Capture the cell that displays the provided text and extract its [x, y] central coordinate. 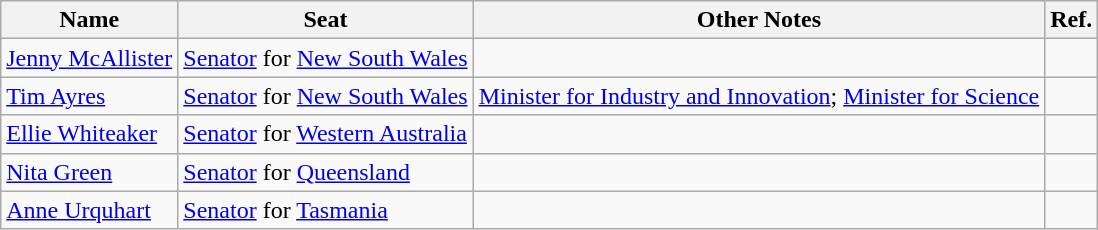
Other Notes [759, 20]
Senator for Tasmania [326, 210]
Tim Ayres [90, 96]
Nita Green [90, 172]
Name [90, 20]
Ellie Whiteaker [90, 134]
Seat [326, 20]
Anne Urquhart [90, 210]
Minister for Industry and Innovation; Minister for Science [759, 96]
Jenny McAllister [90, 58]
Senator for Queensland [326, 172]
Ref. [1072, 20]
Senator for Western Australia [326, 134]
